Return the [x, y] coordinate for the center point of the cell that contains the specified text.  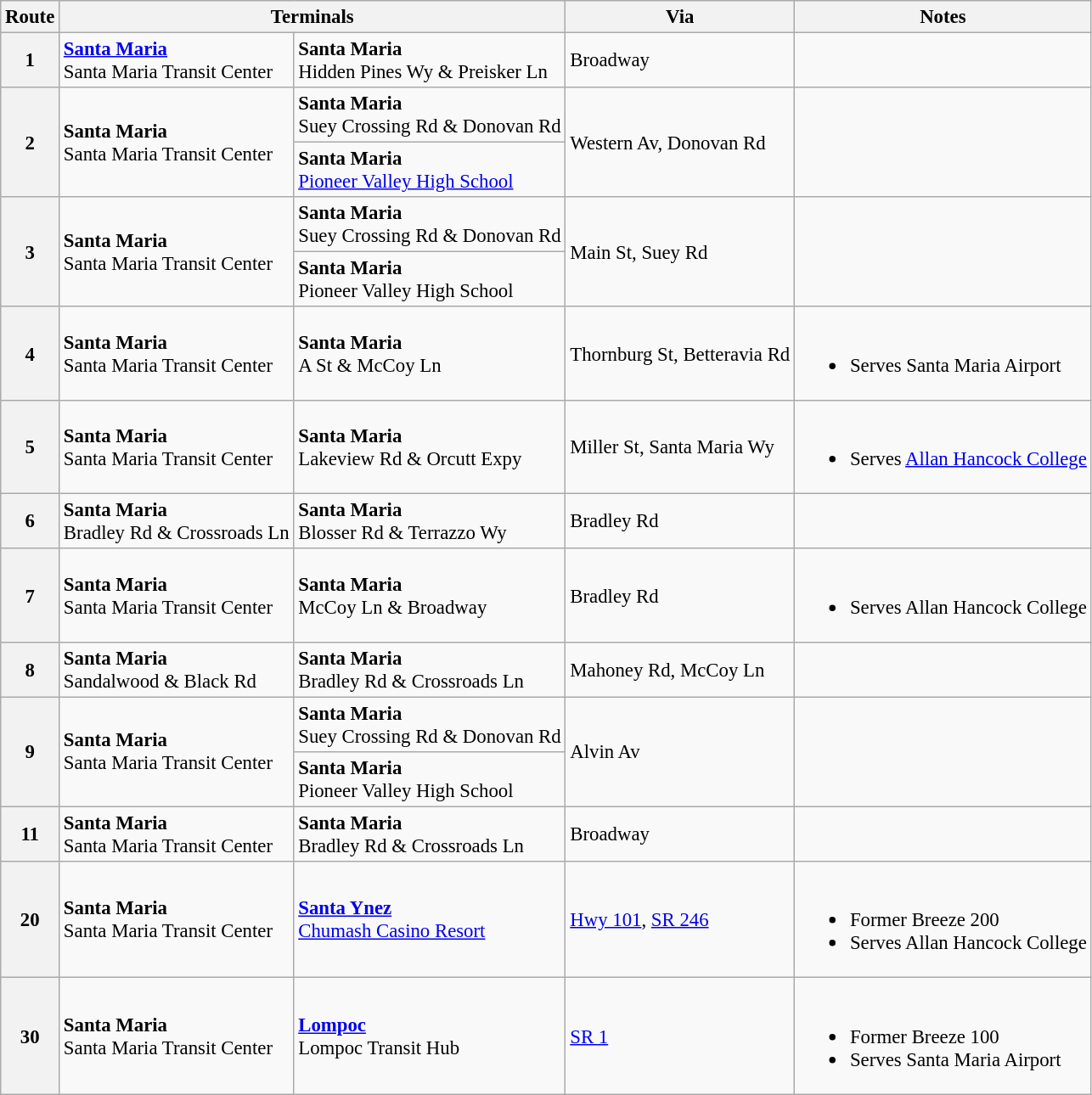
Santa MariaHidden Pines Wy & Preisker Ln [430, 61]
11 [31, 834]
3 [31, 251]
Santa MariaSandalwood & Black Rd [177, 671]
Miller St, Santa Maria Wy [680, 447]
Route [31, 17]
Notes [943, 17]
Main St, Suey Rd [680, 251]
Santa MariaA St & McCoy Ln [430, 354]
8 [31, 671]
Santa MariaLakeview Rd & Orcutt Expy [430, 447]
Terminals [312, 17]
Via [680, 17]
2 [31, 143]
5 [31, 447]
LompocLompoc Transit Hub [430, 1036]
Alvin Av [680, 752]
1 [31, 61]
6 [31, 521]
9 [31, 752]
4 [31, 354]
Mahoney Rd, McCoy Ln [680, 671]
Western Av, Donovan Rd [680, 143]
Serves Santa Maria Airport [943, 354]
Former Breeze 200Serves Allan Hancock College [943, 920]
Thornburg St, Betteravia Rd [680, 354]
SR 1 [680, 1036]
Hwy 101, SR 246 [680, 920]
7 [31, 595]
30 [31, 1036]
Santa YnezChumash Casino Resort [430, 920]
Santa MariaBlosser Rd & Terrazzo Wy [430, 521]
Santa MariaMcCoy Ln & Broadway [430, 595]
Former Breeze 100Serves Santa Maria Airport [943, 1036]
20 [31, 920]
